Detect which cell encompasses the target text, then output its [x, y] center coordinate. 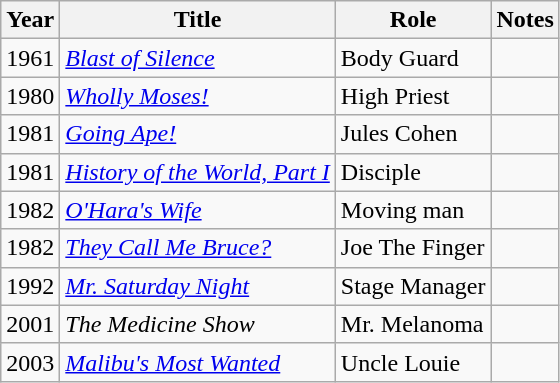
1980 [30, 96]
Wholly Moses! [198, 96]
Role [413, 20]
O'Hara's Wife [198, 210]
They Call Me Bruce? [198, 248]
Joe The Finger [413, 248]
Mr. Saturday Night [198, 286]
The Medicine Show [198, 324]
Blast of Silence [198, 58]
Title [198, 20]
Year [30, 20]
1961 [30, 58]
Jules Cohen [413, 134]
1992 [30, 286]
Mr. Melanoma [413, 324]
History of the World, Part I [198, 172]
Going Ape! [198, 134]
Moving man [413, 210]
Uncle Louie [413, 362]
High Priest [413, 96]
Stage Manager [413, 286]
Notes [525, 20]
Body Guard [413, 58]
2001 [30, 324]
Disciple [413, 172]
2003 [30, 362]
Malibu's Most Wanted [198, 362]
